From the cell containing the given text, extract its center point as (x, y) coordinate. 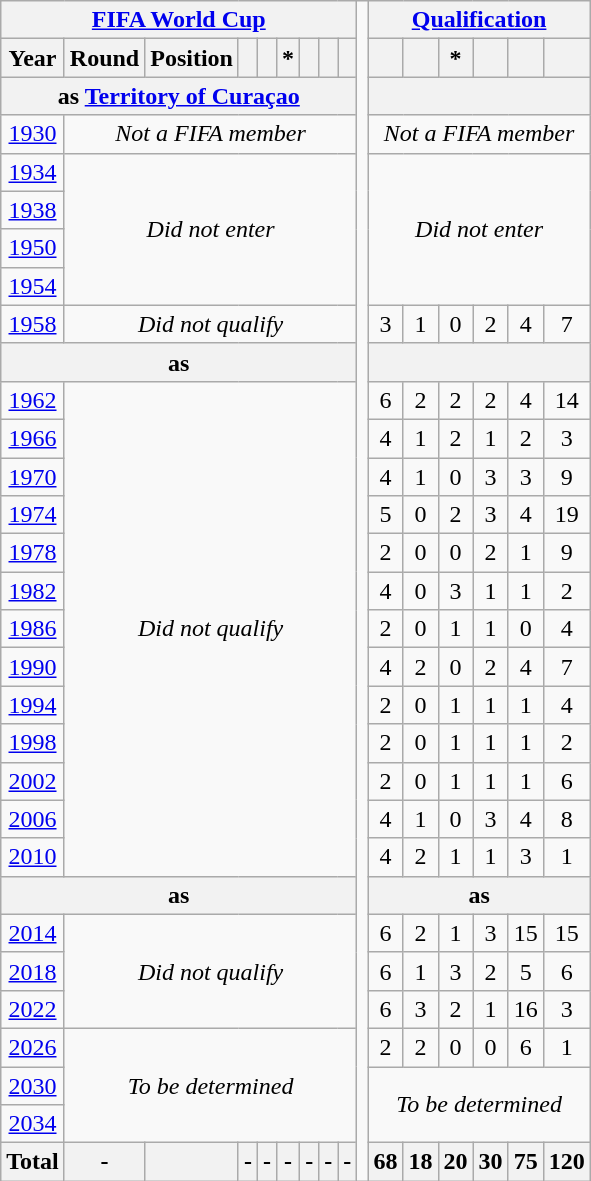
1930 (33, 134)
2018 (33, 971)
1982 (33, 591)
1970 (33, 477)
1962 (33, 400)
18 (420, 1162)
as Territory of Curaçao (179, 96)
68 (386, 1162)
1994 (33, 705)
20 (456, 1162)
16 (526, 1009)
1978 (33, 553)
FIFA World Cup (179, 20)
75 (526, 1162)
30 (490, 1162)
2006 (33, 819)
14 (566, 400)
1966 (33, 438)
2022 (33, 1009)
1954 (33, 286)
Total (33, 1162)
1998 (33, 743)
2026 (33, 1047)
Round (104, 58)
1986 (33, 629)
19 (566, 515)
1950 (33, 248)
2014 (33, 933)
Position (192, 58)
120 (566, 1162)
1938 (33, 210)
2010 (33, 857)
2034 (33, 1124)
Qualification (479, 20)
8 (566, 819)
1958 (33, 324)
1934 (33, 172)
Year (33, 58)
2002 (33, 781)
1990 (33, 667)
2030 (33, 1085)
1974 (33, 515)
